Detect which cell encompasses the target text, then output its (X, Y) center coordinate. 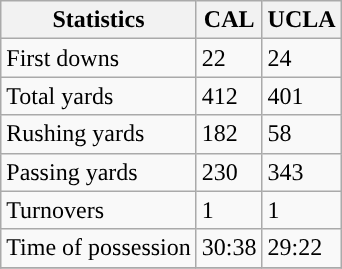
24 (302, 58)
30:38 (229, 248)
29:22 (302, 248)
UCLA (302, 20)
Turnovers (99, 210)
58 (302, 134)
401 (302, 96)
CAL (229, 20)
182 (229, 134)
Rushing yards (99, 134)
First downs (99, 58)
412 (229, 96)
Passing yards (99, 172)
230 (229, 172)
Time of possession (99, 248)
Statistics (99, 20)
Total yards (99, 96)
343 (302, 172)
22 (229, 58)
